Search for the cell housing the specified text and yield its (X, Y) center coordinate. 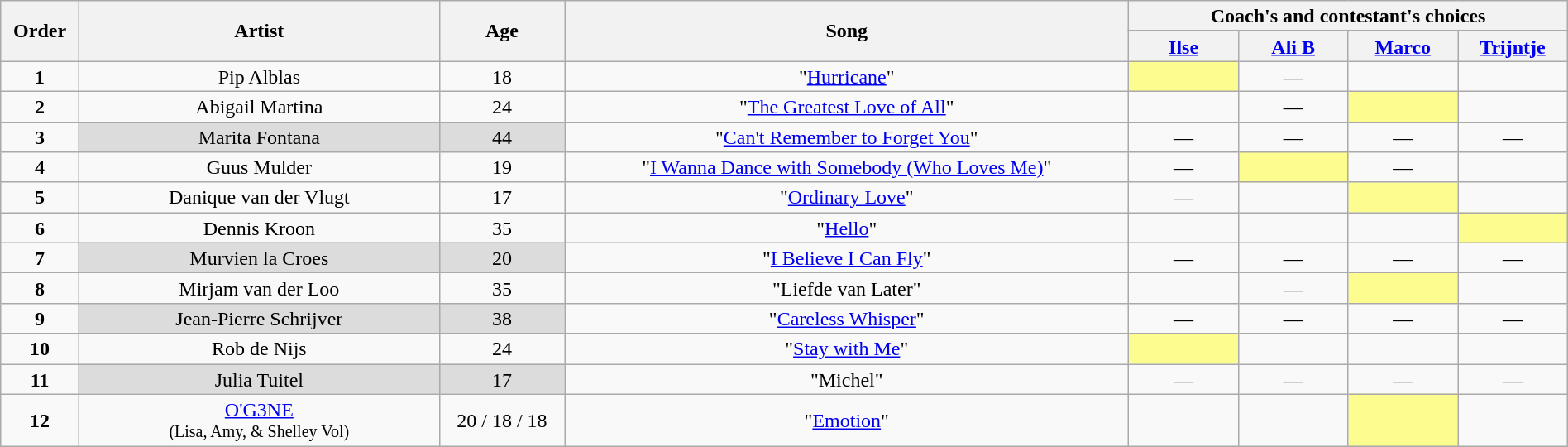
5 (40, 197)
"I Believe I Can Fly" (847, 258)
Dennis Kroon (259, 228)
19 (502, 167)
Murvien la Croes (259, 258)
O'G3NE(Lisa, Amy, & Shelley Vol) (259, 421)
Song (847, 31)
8 (40, 288)
Pip Alblas (259, 76)
7 (40, 258)
6 (40, 228)
20 / 18 / 18 (502, 421)
Coach's and contestant's choices (1348, 17)
1 (40, 76)
Mirjam van der Loo (259, 288)
"Michel" (847, 379)
20 (502, 258)
Ilse (1184, 46)
"Careless Whisper" (847, 318)
Ali B (1293, 46)
"Emotion" (847, 421)
"I Wanna Dance with Somebody (Who Loves Me)" (847, 167)
"Can't Remember to Forget You" (847, 137)
"Liefde van Later" (847, 288)
9 (40, 318)
2 (40, 106)
Trijntje (1513, 46)
Marita Fontana (259, 137)
Rob de Nijs (259, 349)
11 (40, 379)
10 (40, 349)
3 (40, 137)
Julia Tuitel (259, 379)
Abigail Martina (259, 106)
38 (502, 318)
Jean-Pierre Schrijver (259, 318)
44 (502, 137)
Artist (259, 31)
Guus Mulder (259, 167)
"Hurricane" (847, 76)
4 (40, 167)
"Ordinary Love" (847, 197)
12 (40, 421)
Danique van der Vlugt (259, 197)
"Stay with Me" (847, 349)
"The Greatest Love of All" (847, 106)
Age (502, 31)
Marco (1403, 46)
Order (40, 31)
18 (502, 76)
"Hello" (847, 228)
